Output the (x, y) coordinate of the center of the cell containing the given text.  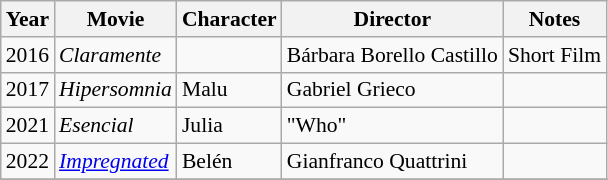
Malu (230, 90)
Bárbara Borello Castillo (392, 55)
Gianfranco Quattrini (392, 162)
Year (28, 19)
Belén (230, 162)
2021 (28, 126)
Esencial (116, 126)
"Who" (392, 126)
Gabriel Grieco (392, 90)
Movie (116, 19)
Claramente (116, 55)
2017 (28, 90)
2022 (28, 162)
Hipersomnia (116, 90)
Notes (554, 19)
Impregnated (116, 162)
Julia (230, 126)
Character (230, 19)
Director (392, 19)
Short Film (554, 55)
2016 (28, 55)
